Return the [x, y] coordinate for the center point of the cell that contains the specified text.  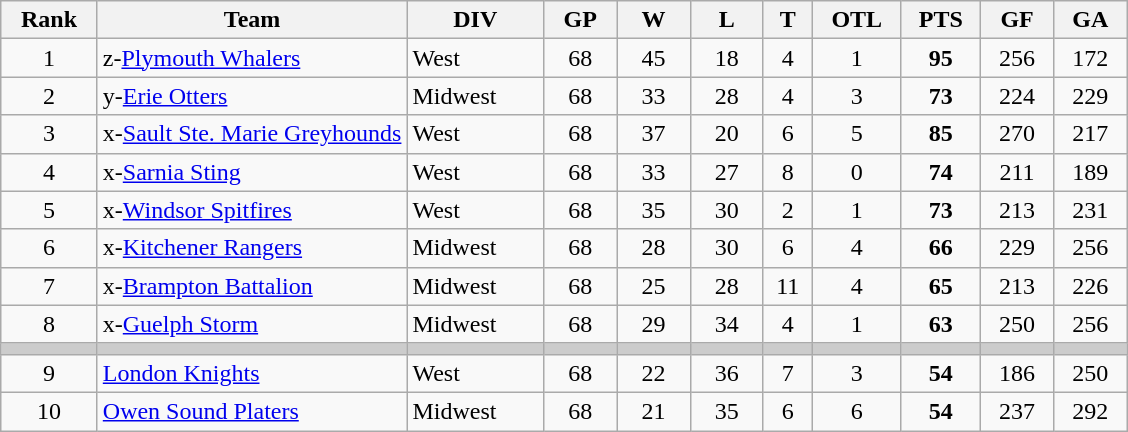
20 [726, 134]
London Knights [252, 373]
21 [654, 411]
Team [252, 20]
270 [1016, 134]
DIV [476, 20]
226 [1090, 286]
GP [580, 20]
231 [1090, 210]
63 [940, 324]
25 [654, 286]
GF [1016, 20]
224 [1016, 96]
172 [1090, 58]
45 [654, 58]
x-Sarnia Sting [252, 172]
66 [940, 248]
211 [1016, 172]
W [654, 20]
95 [940, 58]
0 [856, 172]
237 [1016, 411]
z-Plymouth Whalers [252, 58]
18 [726, 58]
x-Sault Ste. Marie Greyhounds [252, 134]
x-Kitchener Rangers [252, 248]
34 [726, 324]
OTL [856, 20]
GA [1090, 20]
189 [1090, 172]
65 [940, 286]
x-Guelph Storm [252, 324]
T [788, 20]
292 [1090, 411]
27 [726, 172]
L [726, 20]
y-Erie Otters [252, 96]
186 [1016, 373]
36 [726, 373]
10 [50, 411]
x-Brampton Battalion [252, 286]
PTS [940, 20]
9 [50, 373]
Rank [50, 20]
x-Windsor Spitfires [252, 210]
Owen Sound Platers [252, 411]
37 [654, 134]
85 [940, 134]
74 [940, 172]
22 [654, 373]
217 [1090, 134]
11 [788, 286]
29 [654, 324]
